Return [x, y] of the center of cell containing provided text 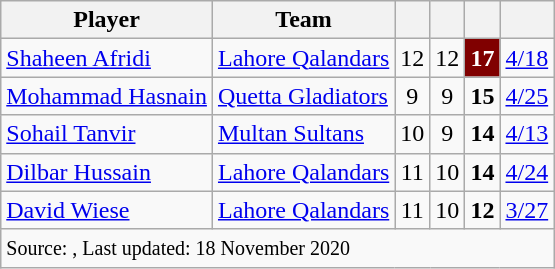
Team [303, 20]
4/25 [527, 96]
4/13 [527, 134]
4/18 [527, 58]
17 [482, 58]
Multan Sultans [303, 134]
Dilbar Hussain [107, 172]
Sohail Tanvir [107, 134]
David Wiese [107, 210]
Mohammad Hasnain [107, 96]
15 [482, 96]
Quetta Gladiators [303, 96]
4/24 [527, 172]
Source: , Last updated: 18 November 2020 [278, 248]
3/27 [527, 210]
Shaheen Afridi [107, 58]
Player [107, 20]
